For the text-containing cell, return its midpoint in (X, Y) coordinate format. 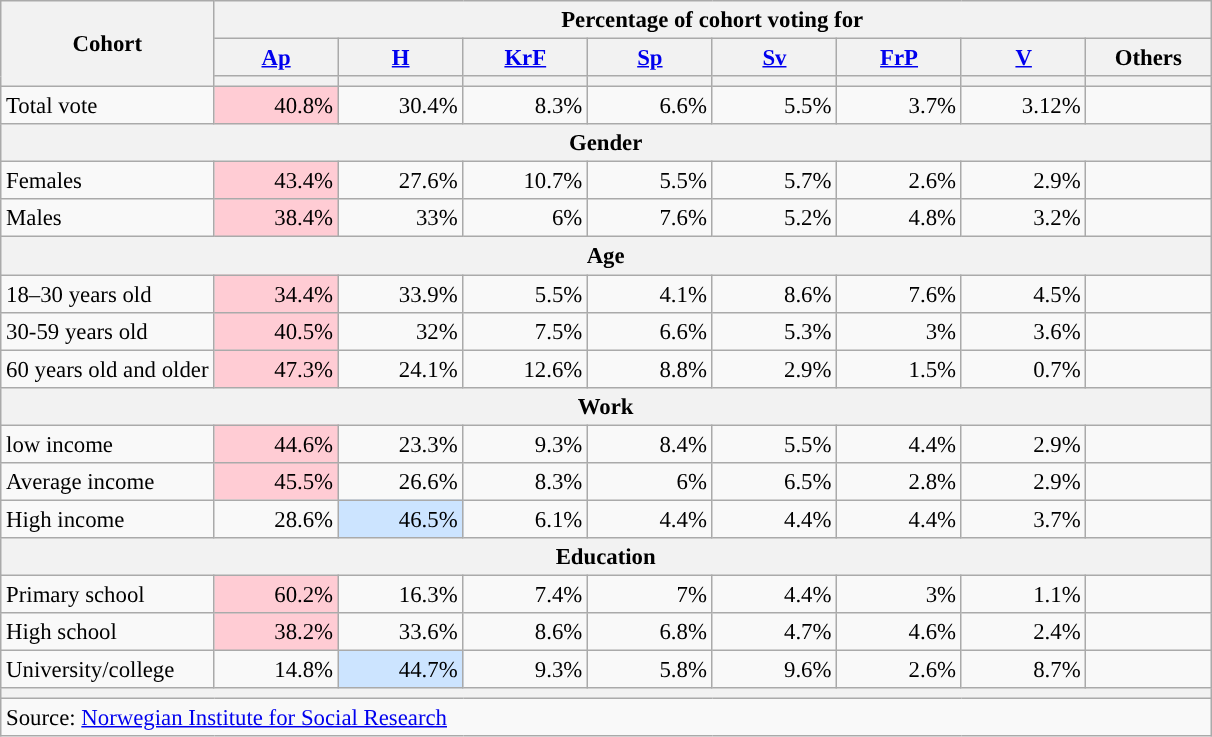
Sv (774, 58)
30.4% (400, 106)
Males (108, 219)
Total vote (108, 106)
34.4% (276, 294)
9.6% (774, 670)
Age (606, 256)
60 years old and older (108, 369)
H (400, 58)
5.8% (650, 670)
12.6% (526, 369)
High school (108, 632)
4.7% (774, 632)
FrP (900, 58)
Sp (650, 58)
14.8% (276, 670)
low income (108, 444)
28.6% (276, 519)
5.2% (774, 219)
38.4% (276, 219)
5.3% (774, 331)
33.9% (400, 294)
7.5% (526, 331)
47.3% (276, 369)
4.1% (650, 294)
2.8% (900, 482)
60.2% (276, 594)
High income (108, 519)
1.1% (1024, 594)
Education (606, 557)
33.6% (400, 632)
7% (650, 594)
8.4% (650, 444)
Others (1148, 58)
44.7% (400, 670)
8.7% (1024, 670)
3.6% (1024, 331)
Females (108, 181)
University/college (108, 670)
Work (606, 406)
33% (400, 219)
Percentage of cohort voting for (712, 20)
Average income (108, 482)
Primary school (108, 594)
44.6% (276, 444)
30-59 years old (108, 331)
38.2% (276, 632)
V (1024, 58)
6.5% (774, 482)
Cohort (108, 44)
3.12% (1024, 106)
8.8% (650, 369)
6.8% (650, 632)
2.4% (1024, 632)
40.5% (276, 331)
16.3% (400, 594)
18–30 years old (108, 294)
4.8% (900, 219)
Ap (276, 58)
1.5% (900, 369)
26.6% (400, 482)
Source: Norwegian Institute for Social Research (606, 718)
4.6% (900, 632)
6.1% (526, 519)
3.2% (1024, 219)
KrF (526, 58)
27.6% (400, 181)
45.5% (276, 482)
23.3% (400, 444)
10.7% (526, 181)
Gender (606, 143)
4.5% (1024, 294)
5.7% (774, 181)
46.5% (400, 519)
24.1% (400, 369)
7.4% (526, 594)
32% (400, 331)
43.4% (276, 181)
40.8% (276, 106)
0.7% (1024, 369)
